Output the (x, y) coordinate of the center of the cell containing the given text.  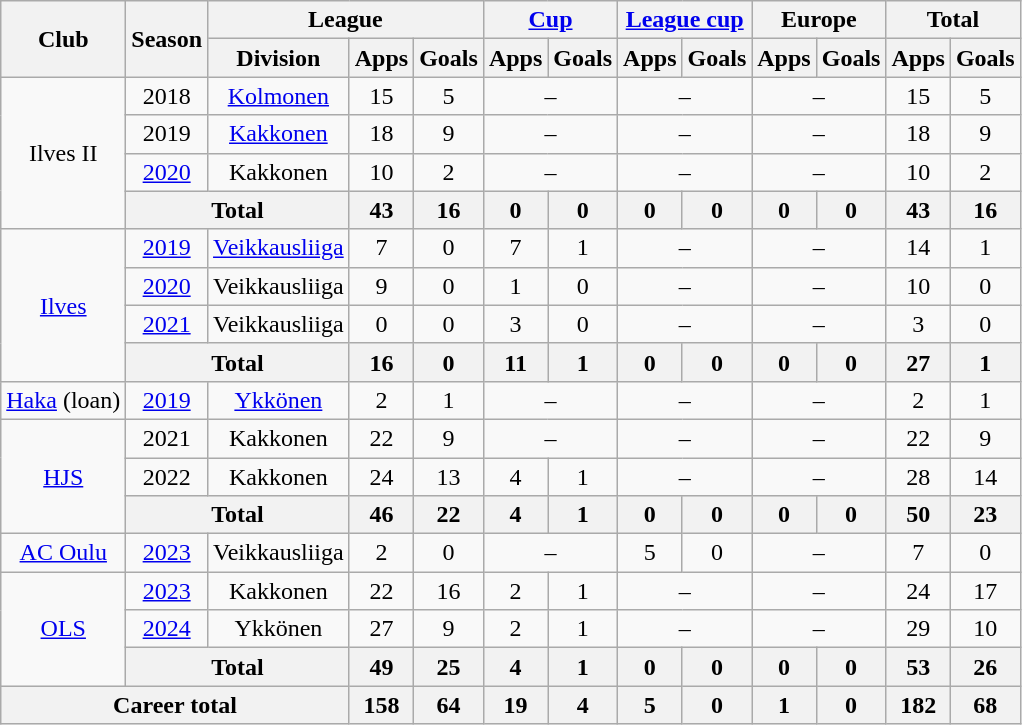
50 (918, 515)
Cup (550, 20)
23 (985, 515)
53 (918, 667)
26 (985, 667)
2018 (167, 96)
68 (985, 705)
64 (449, 705)
13 (449, 477)
2022 (167, 477)
Season (167, 39)
AC Oulu (64, 553)
HJS (64, 476)
19 (515, 705)
17 (985, 591)
Ilves II (64, 153)
League cup (685, 20)
158 (381, 705)
46 (381, 515)
Europe (819, 20)
Division (279, 58)
OLS (64, 629)
25 (449, 667)
Kolmonen (279, 96)
29 (918, 629)
Club (64, 39)
2024 (167, 629)
Career total (175, 705)
Ilves (64, 305)
49 (381, 667)
11 (515, 362)
League (346, 20)
182 (918, 705)
28 (918, 477)
Haka (loan) (64, 400)
